Identify which cell holds the provided text, then report its [x, y] central coordinate. 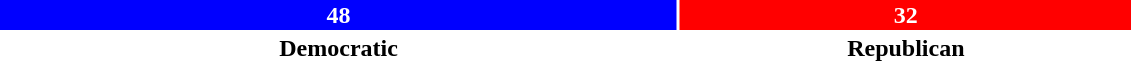
48 [338, 15]
32 [906, 15]
